Locate the cell with the specified text and output its (x, y) center coordinate. 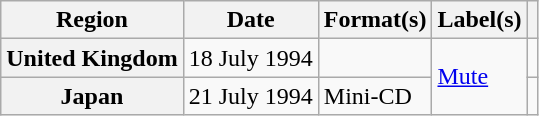
Format(s) (375, 20)
Date (250, 20)
18 July 1994 (250, 58)
Mini-CD (375, 96)
21 July 1994 (250, 96)
Region (92, 20)
United Kingdom (92, 58)
Mute (480, 77)
Japan (92, 96)
Label(s) (480, 20)
